Return [X, Y] of the center of cell containing provided text 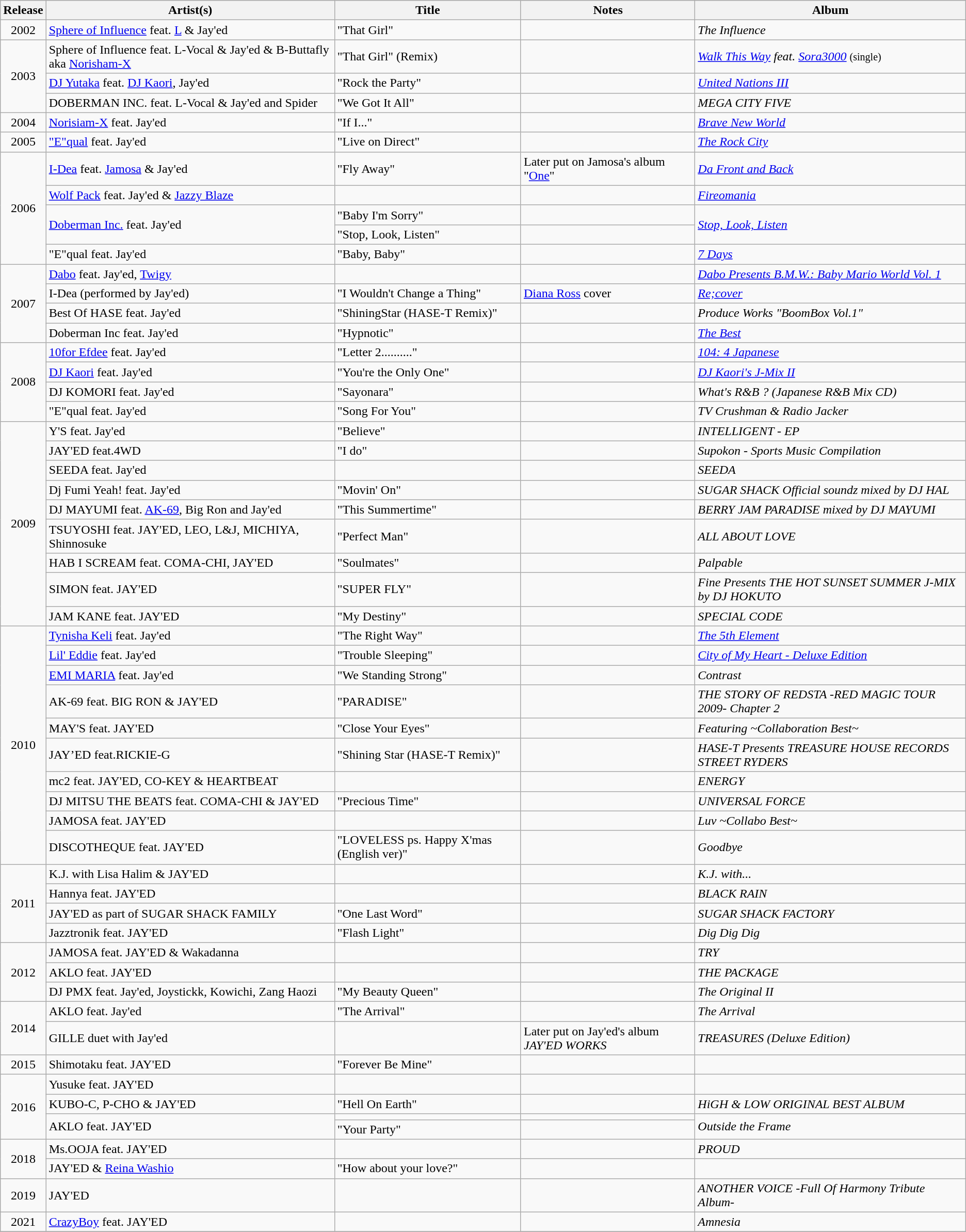
Fine Presents THE HOT SUNSET SUMMER J-MIX by DJ HOKUTO [830, 589]
"Stop, Look, Listen" [427, 234]
"Letter 2.........." [427, 353]
SIMON feat. JAY'ED [190, 589]
Diana Ross cover [608, 294]
THE PACKAGE [830, 972]
SPECIAL CODE [830, 616]
2004 [23, 122]
"Live on Direct" [427, 142]
Tynisha Keli feat. Jay'ed [190, 636]
UNIVERSAL FORCE [830, 801]
"Shining Star (HASE-T Remix)" [427, 755]
"Your Party" [427, 1129]
Jazztronik feat. JAY'ED [190, 933]
SUGAR SHACK Official soundz mixed by DJ HAL [830, 490]
Later put on Jamosa's album "One" [608, 168]
2012 [23, 972]
10for Efdee feat. Jay'ed [190, 353]
Sphere of Influence feat. L-Vocal & Jay'ed & B-Buttafly aka Norisham-X [190, 57]
2010 [23, 745]
"Fly Away" [427, 168]
Stop, Look, Listen [830, 225]
2007 [23, 303]
JAY'ED & Reina Washio [190, 1169]
"If I..." [427, 122]
United Nations III [830, 83]
Luv ~Collabo Best~ [830, 821]
Dig Dig Dig [830, 933]
"Forever Be Mine" [427, 1065]
K.J. with... [830, 874]
"Trouble Sleeping" [427, 655]
TRY [830, 952]
AK-69 feat. BIG RON & JAY'ED [190, 702]
"Perfect Man" [427, 536]
GILLE duet with Jay'ed [190, 1038]
The Rock City [830, 142]
Doberman Inc feat. Jay'ed [190, 333]
mc2 feat. JAY'ED, CO-KEY & HEARTBEAT [190, 781]
"Believe" [427, 431]
Ms.OOJA feat. JAY'ED [190, 1149]
TV Crushman & Radio Jacker [830, 411]
2014 [23, 1028]
DJ Kaori's J-Mix II [830, 372]
JAY'ED as part of SUGAR SHACK FAMILY [190, 913]
ANOTHER VOICE -Full Of Harmony Tribute Album- [830, 1195]
2018 [23, 1159]
DJ MAYUMI feat. AK-69, Big Ron and Jay'ed [190, 509]
I-Dea (performed by Jay'ed) [190, 294]
"Baby, Baby" [427, 254]
Supokon - Sports Music Compilation [830, 451]
DOBERMAN INC. feat. L-Vocal & Jay'ed and Spider [190, 103]
ENERGY [830, 781]
Later put on Jay'ed's album JAY'ED WORKS [608, 1038]
"Precious Time" [427, 801]
I-Dea feat. Jamosa & Jay'ed [190, 168]
HiGH & LOW ORIGINAL BEST ALBUM [830, 1104]
"This Summertime" [427, 509]
"How about your love?" [427, 1169]
Palpable [830, 563]
"That Girl" [427, 30]
HASE-T Presents TREASURE HOUSE RECORDS STREET RYDERS [830, 755]
JAY’ED feat.RICKIE-G [190, 755]
Shimotaku feat. JAY'ED [190, 1065]
2003 [23, 76]
Da Front and Back [830, 168]
Title [427, 10]
"I Wouldn't Change a Thing" [427, 294]
2009 [23, 523]
2015 [23, 1065]
Best Of HASE feat. Jay'ed [190, 313]
"My Beauty Queen" [427, 992]
Sphere of Influence feat. L & Jay'ed [190, 30]
AKLO feat. Jay'ed [190, 1012]
"Sayonara" [427, 392]
"My Destiny" [427, 616]
Brave New World [830, 122]
BERRY JAM PARADISE mixed by DJ MAYUMI [830, 509]
CrazyBoy feat. JAY'ED [190, 1222]
"Hell On Earth" [427, 1104]
2006 [23, 207]
Wolf Pack feat. Jay'ed & Jazzy Blaze [190, 195]
Release [23, 10]
"PARADISE" [427, 702]
Album [830, 10]
What's R&B ? (Japanese R&B Mix CD) [830, 392]
2021 [23, 1222]
Artist(s) [190, 10]
"Flash Light" [427, 933]
"I do" [427, 451]
"Soulmates" [427, 563]
JAY'ED [190, 1195]
"LOVELESS ps. Happy X'mas (English ver)" [427, 847]
"We Got It All" [427, 103]
2002 [23, 30]
Fireomania [830, 195]
Walk This Way feat. Sora3000 (single) [830, 57]
The Arrival [830, 1012]
"Close Your Eyes" [427, 728]
Amnesia [830, 1222]
"Rock the Party" [427, 83]
JAM KANE feat. JAY'ED [190, 616]
"One Last Word" [427, 913]
"We Standing Strong" [427, 675]
DJ PMX feat. Jay'ed, Joystickk, Kowichi, Zang Haozi [190, 992]
Contrast [830, 675]
JAY'ED feat.4WD [190, 451]
MAY'S feat. JAY'ED [190, 728]
DJ KOMORI feat. Jay'ed [190, 392]
Produce Works "BoomBox Vol.1" [830, 313]
2011 [23, 903]
Notes [608, 10]
Goodbye [830, 847]
DJ Kaori feat. Jay'ed [190, 372]
The 5th Element [830, 636]
The Original II [830, 992]
JAMOSA feat. JAY'ED [190, 821]
City of My Heart - Deluxe Edition [830, 655]
Re;cover [830, 294]
2008 [23, 382]
Yusuke feat. JAY'ED [190, 1084]
Norisiam-X feat. Jay'ed [190, 122]
"That Girl" (Remix) [427, 57]
"You're the Only One" [427, 372]
2019 [23, 1195]
DJ MITSU THE BEATS feat. COMA-CHI & JAY'ED [190, 801]
Outside the Frame [830, 1126]
7 Days [830, 254]
Hannya feat. JAY'ED [190, 893]
"Song For You" [427, 411]
INTELLIGENT - EP [830, 431]
ALL ABOUT LOVE [830, 536]
Lil' Eddie feat. Jay'ed [190, 655]
DJ Yutaka feat. DJ Kaori, Jay'ed [190, 83]
Y'S feat. Jay'ed [190, 431]
SUGAR SHACK FACTORY [830, 913]
K.J. with Lisa Halim & JAY'ED [190, 874]
Featuring ~Collaboration Best~ [830, 728]
HAB I SCREAM feat. COMA-CHI, JAY'ED [190, 563]
2005 [23, 142]
TREASURES (Deluxe Edition) [830, 1038]
JAMOSA feat. JAY'ED & Wakadanna [190, 952]
"ShiningStar (HASE-T Remix)" [427, 313]
PROUD [830, 1149]
"Hypnotic" [427, 333]
EMI MARIA feat. Jay'ed [190, 675]
TSUYOSHI feat. JAY'ED, LEO, L&J, MICHIYA, Shinnosuke [190, 536]
The Influence [830, 30]
KUBO-C, P-CHO & JAY'ED [190, 1104]
"SUPER FLY" [427, 589]
Dabo feat. Jay'ed, Twigy [190, 274]
BLACK RAIN [830, 893]
Dj Fumi Yeah! feat. Jay'ed [190, 490]
"Baby I'm Sorry" [427, 215]
SEEDA feat. Jay'ed [190, 470]
The Best [830, 333]
104: 4 Japanese [830, 353]
SEEDA [830, 470]
THE STORY OF REDSTA -RED MAGIC TOUR 2009- Chapter 2 [830, 702]
2016 [23, 1107]
MEGA CITY FIVE [830, 103]
Dabo Presents B.M.W.: Baby Mario World Vol. 1 [830, 274]
"The Right Way" [427, 636]
DISCOTHEQUE feat. JAY'ED [190, 847]
Doberman Inc. feat. Jay'ed [190, 225]
"The Arrival" [427, 1012]
"Movin' On" [427, 490]
